Find where the given text appears and provide that cell's center as [X, Y] coordinate. 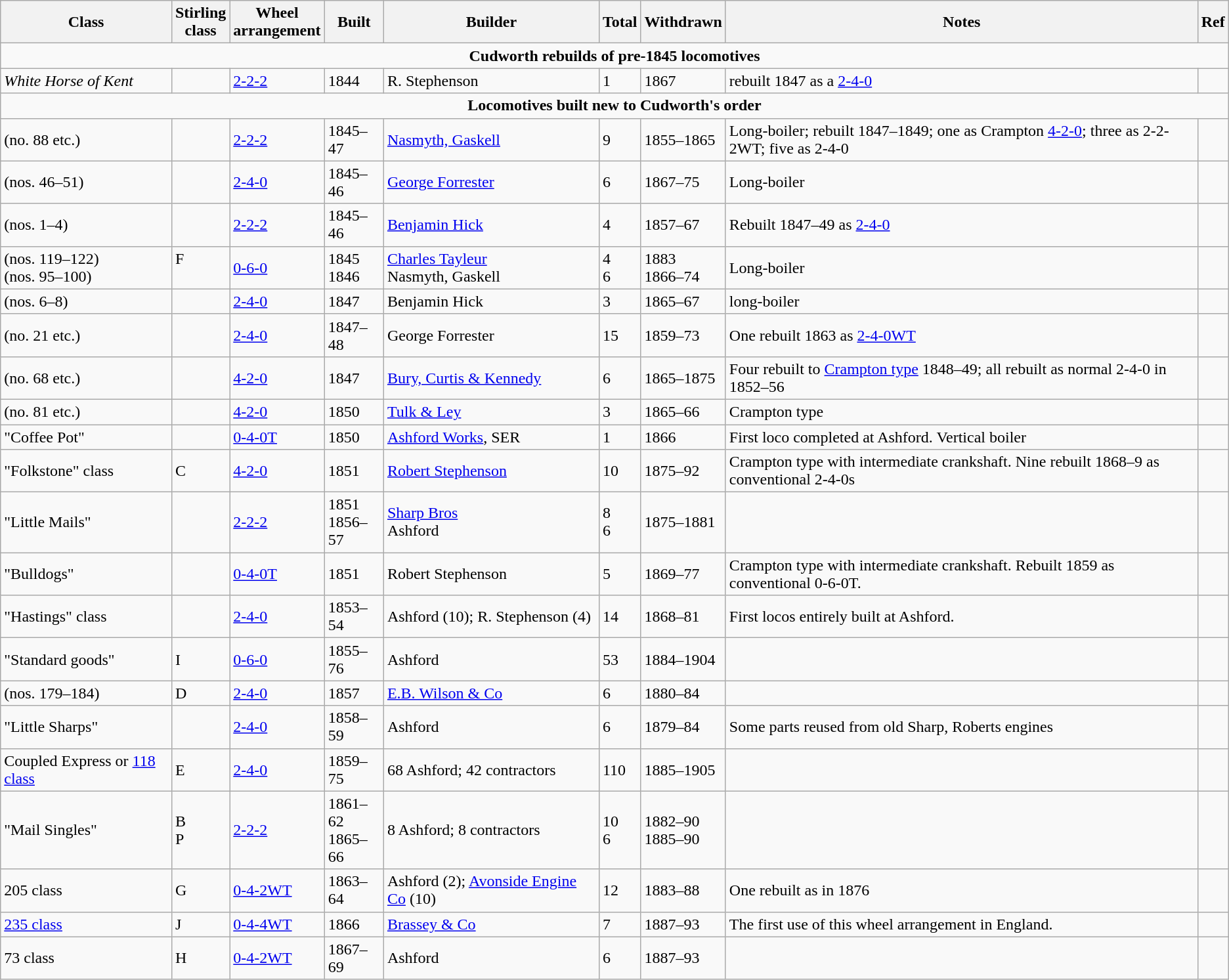
1885–1905 [683, 769]
1857 [354, 693]
1882–901885–90 [683, 830]
9 [620, 139]
G [200, 890]
(nos. 46–51) [87, 182]
E [200, 769]
Nasmyth, Gaskell [491, 139]
E.B. Wilson & Co [491, 693]
H [200, 958]
7 [620, 924]
5 [620, 574]
1869–77 [683, 574]
Cudworth rebuilds of pre-1845 locomotives [614, 56]
R. Stephenson [491, 81]
Ashford (10); R. Stephenson (4) [491, 617]
Withdrawn [683, 22]
Total [620, 22]
4 [620, 224]
1879–84 [683, 727]
1853–54 [354, 617]
1884–1904 [683, 659]
Long-boiler; rebuilt 1847–1849; one as Crampton 4-2-0; three as 2-2-2WT; five as 2-4-0 [961, 139]
1857–67 [683, 224]
Ashford (2); Avonside Engine Co (10) [491, 890]
F [200, 268]
(no. 68 etc.) [87, 378]
1859–73 [683, 335]
One rebuilt as in 1876 [961, 890]
1868–81 [683, 617]
Some parts reused from old Sharp, Roberts engines [961, 727]
235 class [87, 924]
12 [620, 890]
(no. 21 etc.) [87, 335]
(nos. 1–4) [87, 224]
Four rebuilt to Crampton type 1848–49; all rebuilt as normal 2-4-0 in 1852–56 [961, 378]
Crampton type with intermediate crankshaft. Nine rebuilt 1868–9 as conventional 2-4-0s [961, 471]
Ashford Works, SER [491, 437]
86 [620, 522]
One rebuilt 1863 as 2-4-0WT [961, 335]
Charles TayleurNasmyth, Gaskell [491, 268]
BP [200, 830]
1867–69 [354, 958]
Brassey & Co [491, 924]
1861–621865–66 [354, 830]
Crampton type with intermediate crankshaft. Rebuilt 1859 as conventional 0-6-0T. [961, 574]
8 Ashford; 8 contractors [491, 830]
(no. 81 etc.) [87, 412]
0-4-4WT [277, 924]
46 [620, 268]
1855–1865 [683, 139]
1863–64 [354, 890]
1845–47 [354, 139]
1855–76 [354, 659]
110 [620, 769]
Crampton type [961, 412]
1875–92 [683, 471]
14 [620, 617]
C [200, 471]
53 [620, 659]
1867–75 [683, 182]
First loco completed at Ashford. Vertical boiler [961, 437]
Stirlingclass [200, 22]
White Horse of Kent [87, 81]
1883–88 [683, 890]
"Coffee Pot" [87, 437]
18451846 [354, 268]
1844 [354, 81]
106 [620, 830]
1858–59 [354, 727]
Bury, Curtis & Kennedy [491, 378]
Wheelarrangement [277, 22]
(nos. 6–8) [87, 301]
"Mail Singles" [87, 830]
Ref [1213, 22]
Class [87, 22]
First locos entirely built at Ashford. [961, 617]
1865–67 [683, 301]
rebuilt 1847 as a 2-4-0 [961, 81]
1865–1875 [683, 378]
1865–66 [683, 412]
"Little Mails" [87, 522]
(nos. 119–122)(nos. 95–100) [87, 268]
15 [620, 335]
D [200, 693]
"Hastings" class [87, 617]
Coupled Express or 118 class [87, 769]
long-boiler [961, 301]
"Bulldogs" [87, 574]
1867 [683, 81]
Notes [961, 22]
18831866–74 [683, 268]
10 [620, 471]
Rebuilt 1847–49 as 2-4-0 [961, 224]
"Folkstone" class [87, 471]
"Standard goods" [87, 659]
1847–48 [354, 335]
73 class [87, 958]
1880–84 [683, 693]
1859–75 [354, 769]
Builder [491, 22]
"Little Sharps" [87, 727]
(no. 88 etc.) [87, 139]
1875–1881 [683, 522]
Locomotives built new to Cudworth's order [614, 106]
The first use of this wheel arrangement in England. [961, 924]
Sharp BrosAshford [491, 522]
Built [354, 22]
I [200, 659]
18511856–57 [354, 522]
68 Ashford; 42 contractors [491, 769]
Tulk & Ley [491, 412]
J [200, 924]
(nos. 179–184) [87, 693]
205 class [87, 890]
